From the cell containing the given text, extract its center point as (X, Y) coordinate. 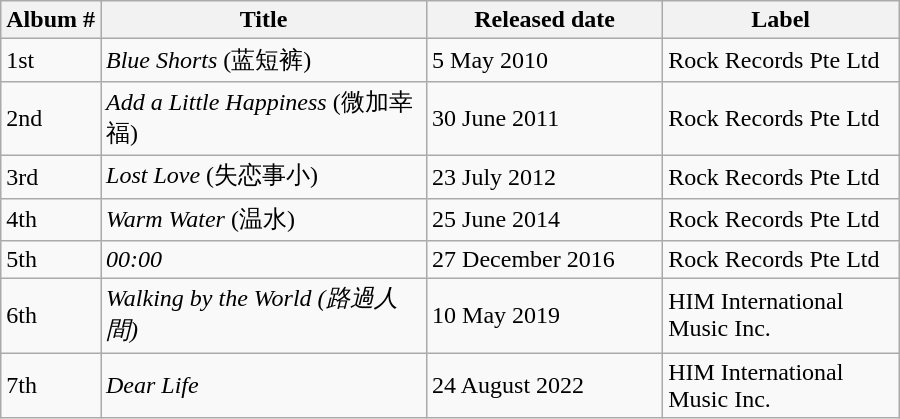
Lost Love (失恋事小) (263, 176)
Add a Little Happiness (微加幸福) (263, 118)
Label (781, 20)
3rd (51, 176)
30 June 2011 (545, 118)
27 December 2016 (545, 260)
24 August 2022 (545, 386)
25 June 2014 (545, 220)
4th (51, 220)
Title (263, 20)
7th (51, 386)
23 July 2012 (545, 176)
1st (51, 60)
10 May 2019 (545, 316)
00:00 (263, 260)
Walking by the World (路過人間) (263, 316)
Released date (545, 20)
Warm Water (温水) (263, 220)
5th (51, 260)
Album # (51, 20)
5 May 2010 (545, 60)
6th (51, 316)
Dear Life (263, 386)
Blue Shorts (蓝短裤) (263, 60)
2nd (51, 118)
